Pinpoint the cell where the given text exists, returning its (X, Y) midpoint coordinate. 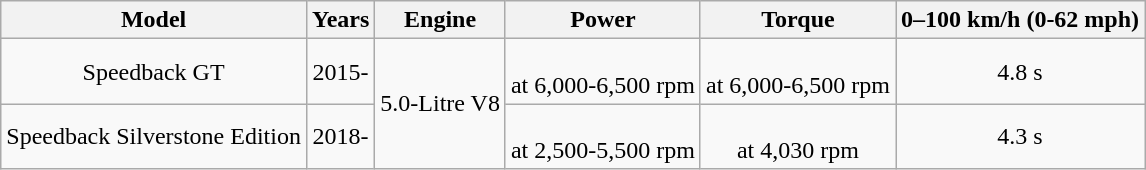
Speedback GT (154, 72)
at 2,500-5,500 rpm (602, 136)
Power (602, 20)
at 4,030 rpm (798, 136)
Torque (798, 20)
2018- (340, 136)
Years (340, 20)
Model (154, 20)
4.3 s (1020, 136)
0–100 km/h (0-62 mph) (1020, 20)
2015- (340, 72)
5.0-Litre V8 (440, 104)
Engine (440, 20)
Speedback Silverstone Edition (154, 136)
4.8 s (1020, 72)
